Locate the cell with the specified text and output its [x, y] center coordinate. 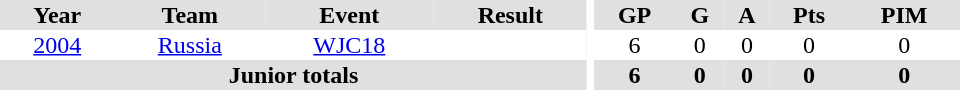
Pts [810, 15]
Event [349, 15]
G [700, 15]
Result [511, 15]
PIM [904, 15]
GP [635, 15]
2004 [58, 45]
Russia [190, 45]
Year [58, 15]
WJC18 [349, 45]
Junior totals [294, 75]
Team [190, 15]
A [747, 15]
